Find where the given text appears and provide that cell's center as [x, y] coordinate. 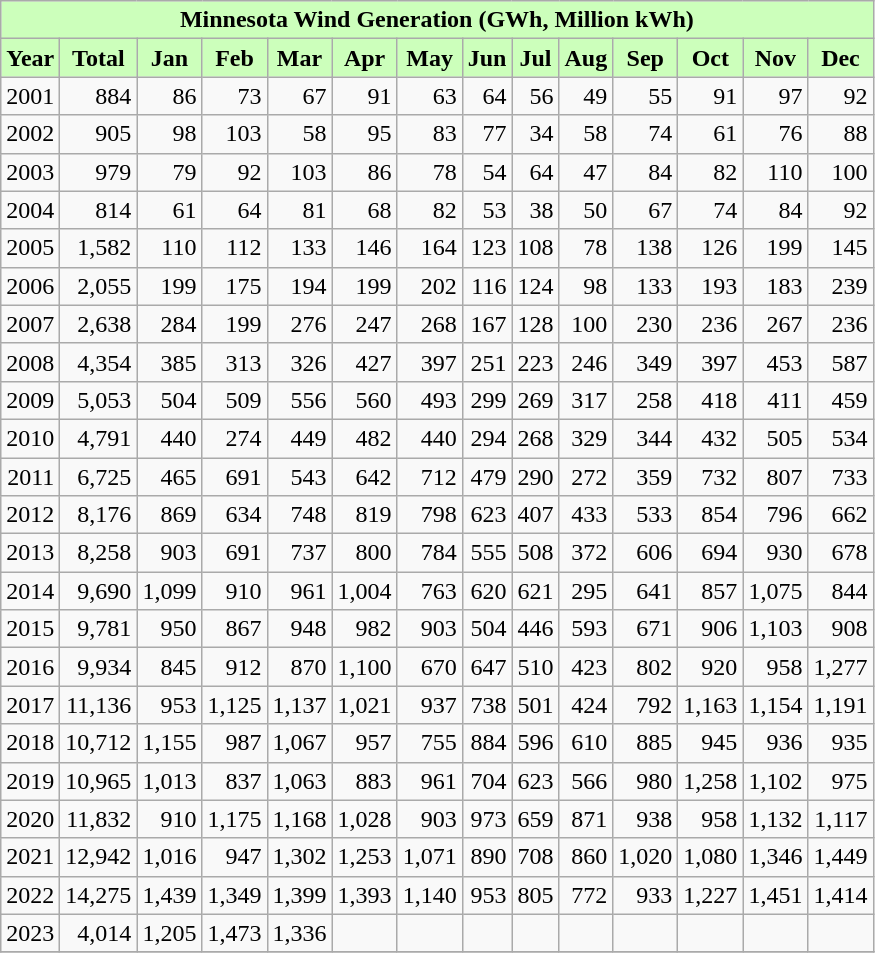
53 [487, 210]
123 [487, 248]
2009 [30, 400]
905 [98, 134]
2011 [30, 477]
908 [840, 629]
Dec [840, 58]
950 [170, 629]
805 [536, 895]
1,175 [234, 819]
411 [776, 400]
267 [776, 324]
1,028 [364, 819]
798 [430, 515]
372 [586, 553]
937 [430, 705]
1,277 [840, 667]
1,399 [300, 895]
1,346 [776, 857]
4,354 [98, 362]
77 [487, 134]
1,349 [234, 895]
Jun [487, 58]
272 [586, 477]
2,055 [98, 286]
269 [536, 400]
164 [430, 248]
948 [300, 629]
183 [776, 286]
423 [586, 667]
957 [364, 743]
2014 [30, 591]
802 [646, 667]
556 [300, 400]
885 [646, 743]
81 [300, 210]
465 [170, 477]
792 [646, 705]
708 [536, 857]
784 [430, 553]
433 [586, 515]
175 [234, 286]
1,099 [170, 591]
737 [300, 553]
56 [536, 96]
845 [170, 667]
796 [776, 515]
945 [710, 743]
1,075 [776, 591]
329 [586, 438]
1,013 [170, 781]
116 [487, 286]
980 [646, 781]
869 [170, 515]
505 [776, 438]
2021 [30, 857]
2006 [30, 286]
587 [840, 362]
326 [300, 362]
2018 [30, 743]
4,791 [98, 438]
295 [586, 591]
2017 [30, 705]
124 [536, 286]
867 [234, 629]
712 [430, 477]
138 [646, 248]
2019 [30, 781]
543 [300, 477]
1,168 [300, 819]
947 [234, 857]
313 [234, 362]
294 [487, 438]
8,258 [98, 553]
385 [170, 362]
733 [840, 477]
870 [300, 667]
73 [234, 96]
2015 [30, 629]
63 [430, 96]
194 [300, 286]
606 [646, 553]
1,100 [364, 667]
49 [586, 96]
299 [487, 400]
38 [536, 210]
979 [98, 172]
912 [234, 667]
1,067 [300, 743]
May [430, 58]
247 [364, 324]
10,712 [98, 743]
11,832 [98, 819]
2012 [30, 515]
427 [364, 362]
10,965 [98, 781]
83 [430, 134]
76 [776, 134]
Apr [364, 58]
2002 [30, 134]
508 [536, 553]
2016 [30, 667]
68 [364, 210]
620 [487, 591]
239 [840, 286]
359 [646, 477]
432 [710, 438]
662 [840, 515]
258 [646, 400]
748 [300, 515]
246 [586, 362]
621 [536, 591]
1,155 [170, 743]
482 [364, 438]
560 [364, 400]
973 [487, 819]
533 [646, 515]
290 [536, 477]
459 [840, 400]
2007 [30, 324]
1,227 [710, 895]
2004 [30, 210]
349 [646, 362]
5,053 [98, 400]
108 [536, 248]
1,080 [710, 857]
112 [234, 248]
936 [776, 743]
678 [840, 553]
1,020 [646, 857]
844 [840, 591]
1,393 [364, 895]
933 [646, 895]
800 [364, 553]
1,021 [364, 705]
2022 [30, 895]
2008 [30, 362]
Jan [170, 58]
1,582 [98, 248]
819 [364, 515]
883 [364, 781]
1,258 [710, 781]
1,449 [840, 857]
284 [170, 324]
1,125 [234, 705]
9,781 [98, 629]
596 [536, 743]
317 [586, 400]
659 [536, 819]
8,176 [98, 515]
871 [586, 819]
1,016 [170, 857]
671 [646, 629]
1,191 [840, 705]
126 [710, 248]
854 [710, 515]
418 [710, 400]
Jul [536, 58]
930 [776, 553]
814 [98, 210]
Aug [586, 58]
906 [710, 629]
50 [586, 210]
755 [430, 743]
1,163 [710, 705]
Mar [300, 58]
407 [536, 515]
230 [646, 324]
987 [234, 743]
566 [586, 781]
860 [586, 857]
1,451 [776, 895]
920 [710, 667]
54 [487, 172]
647 [487, 667]
634 [234, 515]
738 [487, 705]
1,103 [776, 629]
79 [170, 172]
807 [776, 477]
1,102 [776, 781]
4,014 [98, 933]
2010 [30, 438]
593 [586, 629]
146 [364, 248]
453 [776, 362]
97 [776, 96]
446 [536, 629]
704 [487, 781]
975 [840, 781]
670 [430, 667]
2001 [30, 96]
837 [234, 781]
449 [300, 438]
1,071 [430, 857]
223 [536, 362]
2005 [30, 248]
145 [840, 248]
1,132 [776, 819]
6,725 [98, 477]
Nov [776, 58]
493 [430, 400]
982 [364, 629]
890 [487, 857]
763 [430, 591]
1,336 [300, 933]
Year [30, 58]
Minnesota Wind Generation (GWh, Million kWh) [437, 20]
510 [536, 667]
555 [487, 553]
1,154 [776, 705]
251 [487, 362]
95 [364, 134]
12,942 [98, 857]
2020 [30, 819]
167 [487, 324]
128 [536, 324]
610 [586, 743]
2003 [30, 172]
857 [710, 591]
193 [710, 286]
1,253 [364, 857]
Oct [710, 58]
1,439 [170, 895]
1,414 [840, 895]
Total [98, 58]
344 [646, 438]
938 [646, 819]
34 [536, 134]
47 [586, 172]
501 [536, 705]
1,063 [300, 781]
641 [646, 591]
14,275 [98, 895]
772 [586, 895]
1,302 [300, 857]
1,140 [430, 895]
1,205 [170, 933]
88 [840, 134]
55 [646, 96]
1,117 [840, 819]
534 [840, 438]
479 [487, 477]
935 [840, 743]
509 [234, 400]
642 [364, 477]
732 [710, 477]
274 [234, 438]
9,934 [98, 667]
9,690 [98, 591]
11,136 [98, 705]
2013 [30, 553]
2023 [30, 933]
Feb [234, 58]
1,004 [364, 591]
1,473 [234, 933]
694 [710, 553]
1,137 [300, 705]
276 [300, 324]
2,638 [98, 324]
202 [430, 286]
Sep [646, 58]
424 [586, 705]
